Output the [X, Y] coordinate of the center of the cell containing the given text.  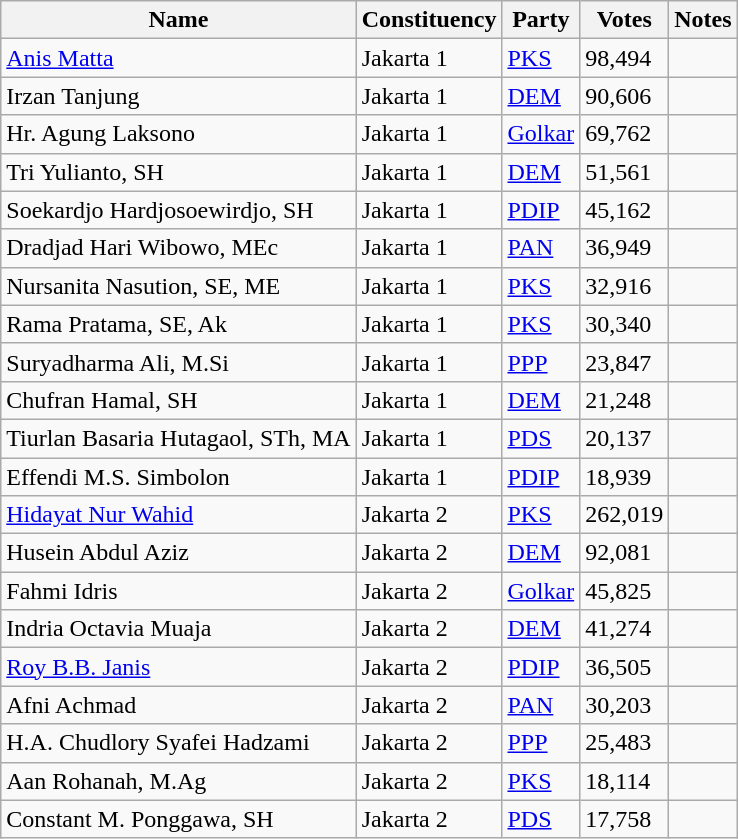
Irzan Tanjung [178, 96]
17,758 [624, 819]
Nursanita Nasution, SE, ME [178, 286]
45,162 [624, 210]
23,847 [624, 362]
98,494 [624, 58]
262,019 [624, 515]
H.A. Chudlory Syafei Hadzami [178, 743]
Effendi M.S. Simbolon [178, 477]
Name [178, 20]
Anis Matta [178, 58]
69,762 [624, 134]
92,081 [624, 553]
Tri Yulianto, SH [178, 172]
41,274 [624, 629]
30,340 [624, 324]
36,505 [624, 667]
Chufran Hamal, SH [178, 400]
Hr. Agung Laksono [178, 134]
Dradjad Hari Wibowo, MEc [178, 248]
Votes [624, 20]
18,114 [624, 781]
32,916 [624, 286]
Rama Pratama, SE, Ak [178, 324]
Soekardjo Hardjosoewirdjo, SH [178, 210]
45,825 [624, 591]
Indria Octavia Muaja [178, 629]
Party [541, 20]
Aan Rohanah, M.Ag [178, 781]
30,203 [624, 705]
Hidayat Nur Wahid [178, 515]
Constituency [429, 20]
Fahmi Idris [178, 591]
25,483 [624, 743]
Husein Abdul Aziz [178, 553]
Tiurlan Basaria Hutagaol, STh, MA [178, 438]
Suryadharma Ali, M.Si [178, 362]
18,939 [624, 477]
90,606 [624, 96]
21,248 [624, 400]
Roy B.B. Janis [178, 667]
Afni Achmad [178, 705]
51,561 [624, 172]
20,137 [624, 438]
36,949 [624, 248]
Constant M. Ponggawa, SH [178, 819]
Notes [703, 20]
